Determine the [X, Y] coordinate at the center of the cell enclosing the given text.  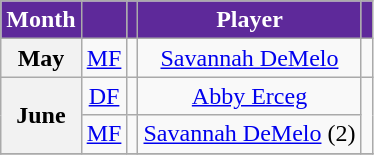
Savannah DeMelo (2) [250, 134]
DF [104, 96]
Player [250, 20]
May [41, 58]
Month [41, 20]
Abby Erceg [250, 96]
June [41, 115]
Savannah DeMelo [250, 58]
